Detect which cell encompasses the target text, then output its [X, Y] center coordinate. 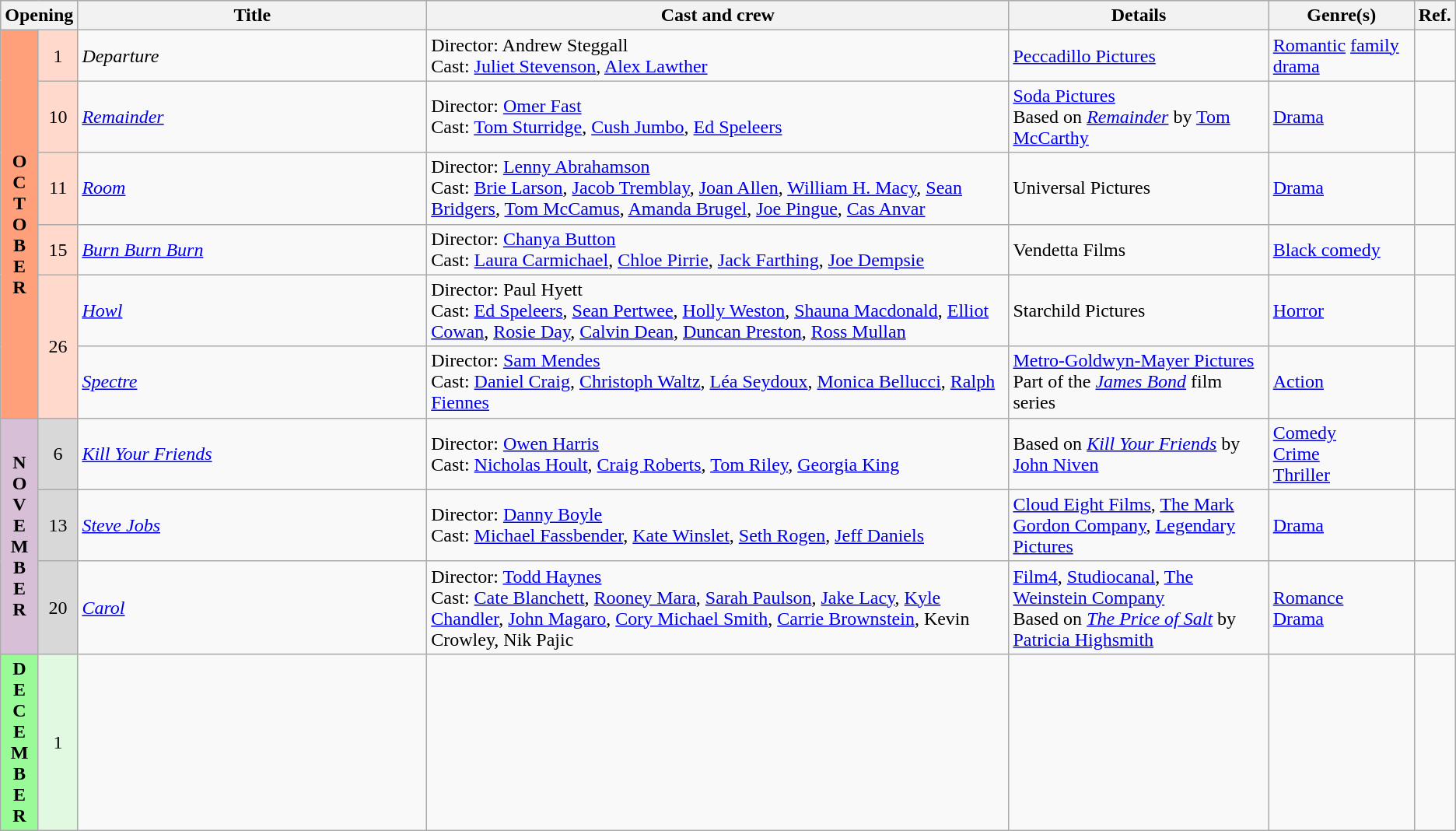
Cast and crew [718, 16]
Details [1139, 16]
Departure [252, 56]
13 [58, 525]
Director: Chanya Button Cast: Laura Carmichael, Chloe Pirrie, Jack Farthing, Joe Dempsie [718, 249]
11 [58, 188]
15 [58, 249]
Metro-Goldwyn-Mayer Pictures Part of the James Bond film series [1139, 382]
6 [58, 454]
Spectre [252, 382]
Genre(s) [1341, 16]
Romantic family drama [1341, 56]
Director: Owen Harris Cast: Nicholas Hoult, Craig Roberts, Tom Riley, Georgia King [718, 454]
Soda Pictures Based on Remainder by Tom McCarthy [1139, 117]
Horror [1341, 310]
Room [252, 188]
Romance Drama [1341, 607]
Kill Your Friends [252, 454]
Based on Kill Your Friends by John Niven [1139, 454]
20 [58, 607]
Black comedy [1341, 249]
DECEMBER [20, 742]
26 [58, 346]
Carol [252, 607]
Comedy Crime Thriller [1341, 454]
Action [1341, 382]
Cloud Eight Films, The Mark Gordon Company, Legendary Pictures [1139, 525]
OCTOBER [20, 224]
Director: Andrew Steggall Cast: Juliet Stevenson, Alex Lawther [718, 56]
NOVEMBER [20, 535]
10 [58, 117]
Vendetta Films [1139, 249]
Title [252, 16]
Ref. [1434, 16]
Burn Burn Burn [252, 249]
Director: Sam Mendes Cast: Daniel Craig, Christoph Waltz, Léa Seydoux, Monica Bellucci, Ralph Fiennes [718, 382]
Howl [252, 310]
Director: Danny BoyleCast: Michael Fassbender, Kate Winslet, Seth Rogen, Jeff Daniels [718, 525]
Peccadillo Pictures [1139, 56]
Remainder [252, 117]
Opening [39, 16]
Director: Omer Fast Cast: Tom Sturridge, Cush Jumbo, Ed Speleers [718, 117]
Film4, Studiocanal, The Weinstein CompanyBased on The Price of Salt by Patricia Highsmith [1139, 607]
Starchild Pictures [1139, 310]
Universal Pictures [1139, 188]
Steve Jobs [252, 525]
